For the text-containing cell, return its midpoint in (x, y) coordinate format. 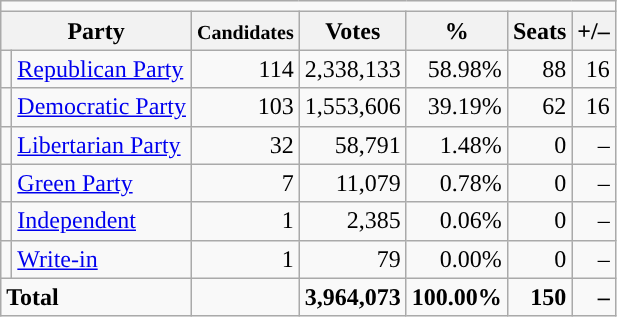
Votes (352, 31)
11,079 (352, 183)
Republican Party (102, 69)
0.06% (456, 221)
114 (245, 69)
39.19% (456, 107)
Democratic Party (102, 107)
Candidates (245, 31)
+/– (594, 31)
Total (96, 297)
7 (245, 183)
79 (352, 259)
103 (245, 107)
88 (539, 69)
32 (245, 145)
3,964,073 (352, 297)
Write-in (102, 259)
1,553,606 (352, 107)
Libertarian Party (102, 145)
Green Party (102, 183)
Party (96, 31)
62 (539, 107)
2,338,133 (352, 69)
1.48% (456, 145)
2,385 (352, 221)
0.00% (456, 259)
58.98% (456, 69)
Seats (539, 31)
58,791 (352, 145)
100.00% (456, 297)
% (456, 31)
Independent (102, 221)
0.78% (456, 183)
150 (539, 297)
